Output the [X, Y] coordinate of the center of the cell containing the given text.  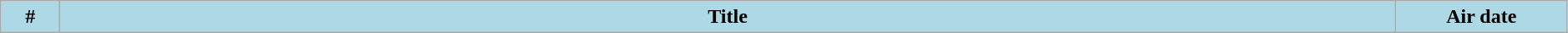
Air date [1481, 17]
# [30, 17]
Title [728, 17]
